Return (x, y) of the center of cell containing provided text 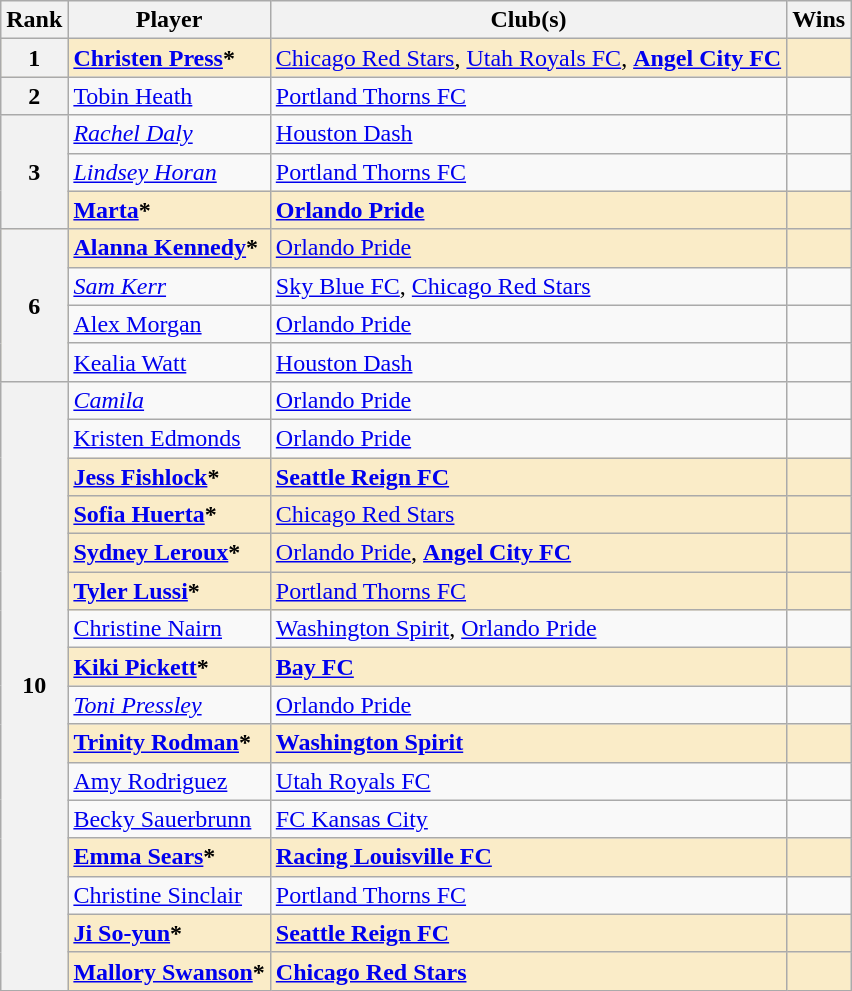
Orlando Pride, Angel City FC (528, 553)
6 (34, 305)
Bay FC (528, 667)
Alanna Kennedy* (169, 248)
Alex Morgan (169, 324)
Club(s) (528, 20)
Rachel Daly (169, 134)
Chicago Red Stars, Utah Royals FC, Angel City FC (528, 58)
Mallory Swanson* (169, 971)
Sam Kerr (169, 286)
1 (34, 58)
Kristen Edmonds (169, 438)
Racing Louisville FC (528, 857)
Tobin Heath (169, 96)
Sky Blue FC, Chicago Red Stars (528, 286)
Christen Press* (169, 58)
Player (169, 20)
Sofia Huerta* (169, 515)
Christine Nairn (169, 629)
Emma Sears* (169, 857)
Wins (819, 20)
Utah Royals FC (528, 781)
Amy Rodriguez (169, 781)
Ji So-yun* (169, 933)
2 (34, 96)
Kealia Watt (169, 362)
Rank (34, 20)
Tyler Lussi* (169, 591)
Washington Spirit (528, 743)
Toni Pressley (169, 705)
Becky Sauerbrunn (169, 819)
Trinity Rodman* (169, 743)
10 (34, 686)
Jess Fishlock* (169, 477)
3 (34, 172)
Kiki Pickett* (169, 667)
Lindsey Horan (169, 172)
Camila (169, 400)
Washington Spirit, Orlando Pride (528, 629)
Christine Sinclair (169, 895)
FC Kansas City (528, 819)
Sydney Leroux* (169, 553)
Marta* (169, 210)
